Find where the given text appears and provide that cell's center as [X, Y] coordinate. 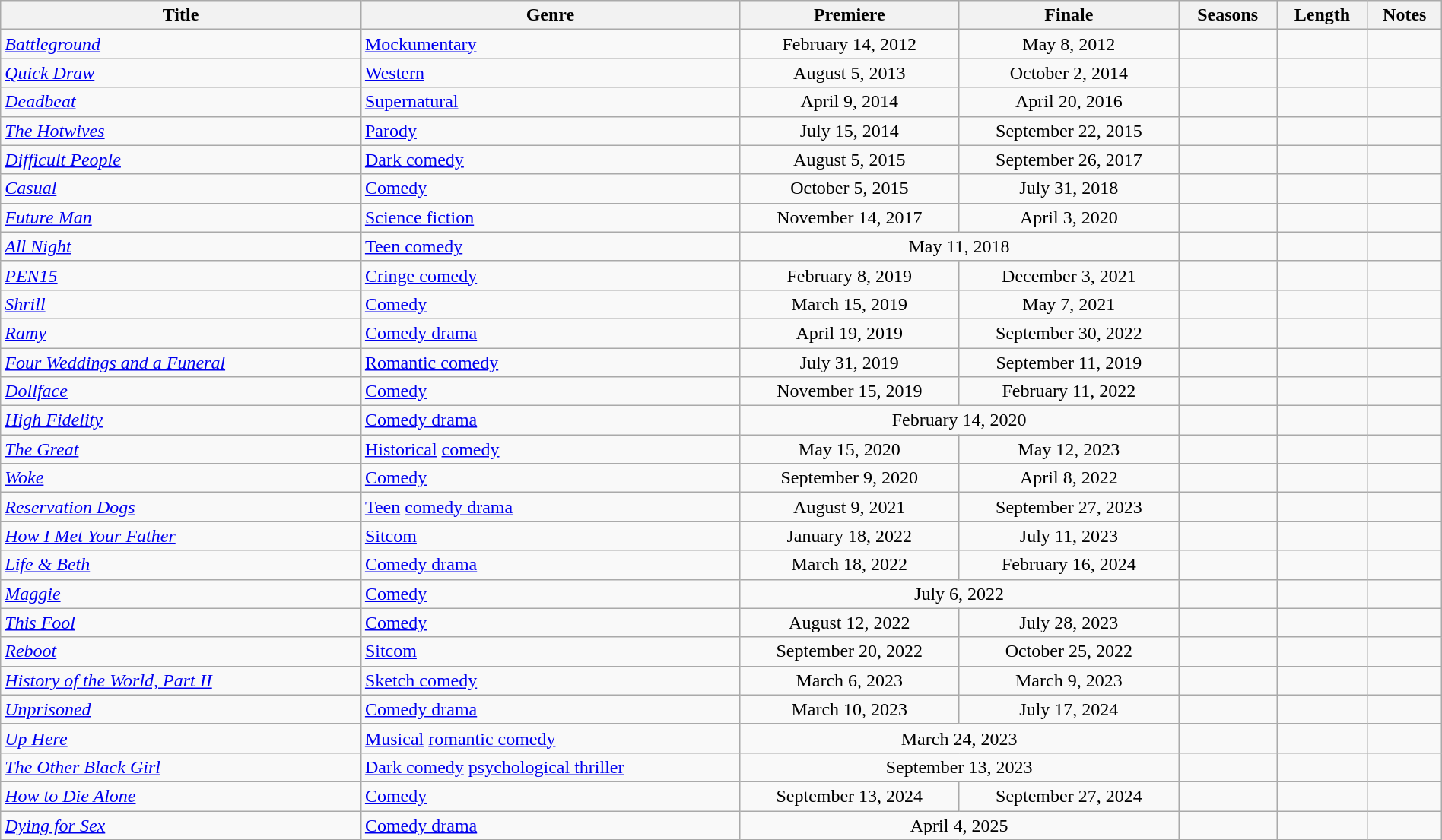
April 8, 2022 [1069, 478]
April 9, 2014 [850, 102]
Notes [1404, 15]
February 16, 2024 [1069, 565]
November 14, 2017 [850, 217]
Four Weddings and a Funeral [181, 363]
February 14, 2012 [850, 44]
Reservation Dogs [181, 507]
October 25, 2022 [1069, 651]
April 20, 2016 [1069, 102]
March 18, 2022 [850, 565]
July 15, 2014 [850, 131]
August 9, 2021 [850, 507]
Dark comedy [550, 160]
September 22, 2015 [1069, 131]
March 6, 2023 [850, 680]
July 6, 2022 [960, 594]
September 13, 2023 [960, 767]
Maggie [181, 594]
High Fidelity [181, 420]
Difficult People [181, 160]
February 14, 2020 [960, 420]
March 24, 2023 [960, 738]
July 17, 2024 [1069, 709]
September 20, 2022 [850, 651]
Deadbeat [181, 102]
Ramy [181, 333]
September 26, 2017 [1069, 160]
Shrill [181, 304]
All Night [181, 246]
Western [550, 73]
Dark comedy psychological thriller [550, 767]
August 5, 2015 [850, 160]
July 31, 2019 [850, 363]
September 30, 2022 [1069, 333]
Life & Beth [181, 565]
May 12, 2023 [1069, 449]
How to Die Alone [181, 796]
April 3, 2020 [1069, 217]
Dollface [181, 391]
Title [181, 15]
Seasons [1228, 15]
July 31, 2018 [1069, 189]
October 5, 2015 [850, 189]
August 5, 2013 [850, 73]
November 15, 2019 [850, 391]
May 11, 2018 [960, 246]
Battleground [181, 44]
January 18, 2022 [850, 536]
Reboot [181, 651]
Premiere [850, 15]
Supernatural [550, 102]
Parody [550, 131]
PEN15 [181, 275]
Up Here [181, 738]
Mockumentary [550, 44]
April 4, 2025 [960, 825]
April 19, 2019 [850, 333]
July 11, 2023 [1069, 536]
March 9, 2023 [1069, 680]
How I Met Your Father [181, 536]
Cringe comedy [550, 275]
Quick Draw [181, 73]
The Hotwives [181, 131]
The Other Black Girl [181, 767]
September 27, 2024 [1069, 796]
May 15, 2020 [850, 449]
Casual [181, 189]
May 7, 2021 [1069, 304]
Finale [1069, 15]
Dying for Sex [181, 825]
October 2, 2014 [1069, 73]
Romantic comedy [550, 363]
Length [1323, 15]
Unprisoned [181, 709]
September 27, 2023 [1069, 507]
This Fool [181, 623]
Teen comedy [550, 246]
Future Man [181, 217]
Teen comedy drama [550, 507]
Science fiction [550, 217]
February 11, 2022 [1069, 391]
Historical comedy [550, 449]
The Great [181, 449]
March 15, 2019 [850, 304]
September 9, 2020 [850, 478]
March 10, 2023 [850, 709]
May 8, 2012 [1069, 44]
August 12, 2022 [850, 623]
History of the World, Part II [181, 680]
Sketch comedy [550, 680]
September 11, 2019 [1069, 363]
September 13, 2024 [850, 796]
Musical romantic comedy [550, 738]
December 3, 2021 [1069, 275]
February 8, 2019 [850, 275]
Woke [181, 478]
Genre [550, 15]
July 28, 2023 [1069, 623]
